From the cell containing the given text, extract its center point as (X, Y) coordinate. 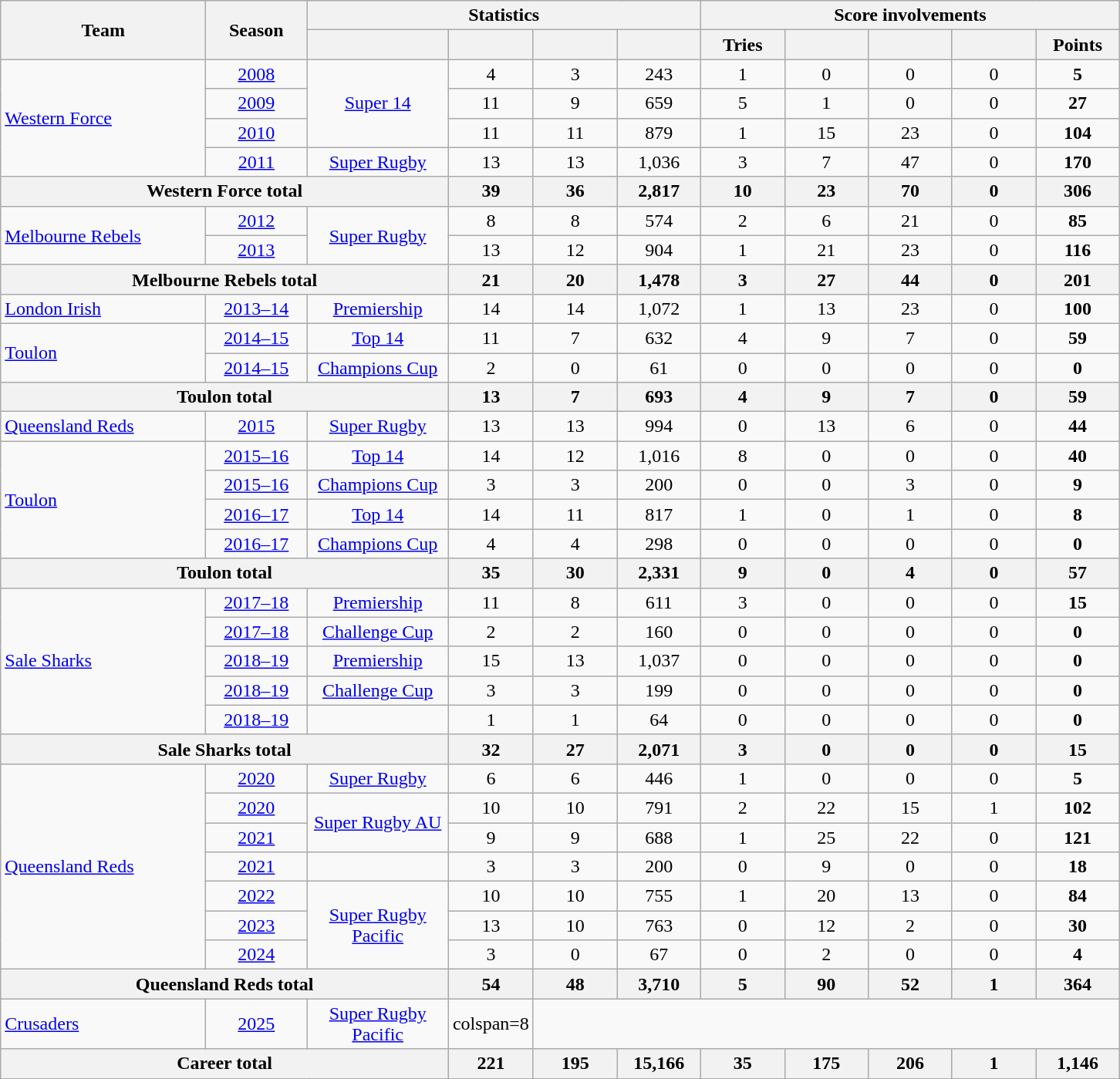
2013 (256, 250)
1,478 (659, 279)
25 (827, 837)
colspan=8 (491, 1024)
2022 (256, 896)
18 (1078, 867)
Western Force (103, 118)
100 (1078, 309)
195 (575, 1064)
64 (659, 720)
Points (1078, 45)
879 (659, 133)
London Irish (103, 309)
Season (256, 30)
201 (1078, 279)
Sale Sharks (103, 661)
2,071 (659, 749)
763 (659, 926)
755 (659, 896)
39 (491, 191)
61 (659, 368)
36 (575, 191)
102 (1078, 808)
688 (659, 837)
1,037 (659, 661)
2,331 (659, 573)
3,710 (659, 984)
47 (910, 162)
611 (659, 602)
298 (659, 544)
632 (659, 338)
Sale Sharks total (225, 749)
364 (1078, 984)
Statistics (504, 15)
1,036 (659, 162)
84 (1078, 896)
2011 (256, 162)
199 (659, 690)
2015 (256, 427)
2012 (256, 221)
70 (910, 191)
Tries (742, 45)
659 (659, 103)
2013–14 (256, 309)
116 (1078, 250)
2024 (256, 955)
Melbourne Rebels (103, 235)
170 (1078, 162)
221 (491, 1064)
2025 (256, 1024)
Career total (225, 1064)
Western Force total (225, 191)
67 (659, 955)
574 (659, 221)
Team (103, 30)
52 (910, 984)
306 (1078, 191)
104 (1078, 133)
2023 (256, 926)
Super 14 (378, 103)
Super Rugby AU (378, 822)
791 (659, 808)
90 (827, 984)
994 (659, 427)
Score involvements (910, 15)
54 (491, 984)
57 (1078, 573)
175 (827, 1064)
2009 (256, 103)
160 (659, 632)
446 (659, 778)
2010 (256, 133)
206 (910, 1064)
Crusaders (103, 1024)
817 (659, 514)
121 (1078, 837)
40 (1078, 456)
1,146 (1078, 1064)
2,817 (659, 191)
1,072 (659, 309)
Melbourne Rebels total (225, 279)
2008 (256, 74)
85 (1078, 221)
243 (659, 74)
Queensland Reds total (225, 984)
15,166 (659, 1064)
904 (659, 250)
1,016 (659, 456)
32 (491, 749)
693 (659, 397)
48 (575, 984)
